Extract the (X, Y) coordinate from the center of the cell holding the provided text.  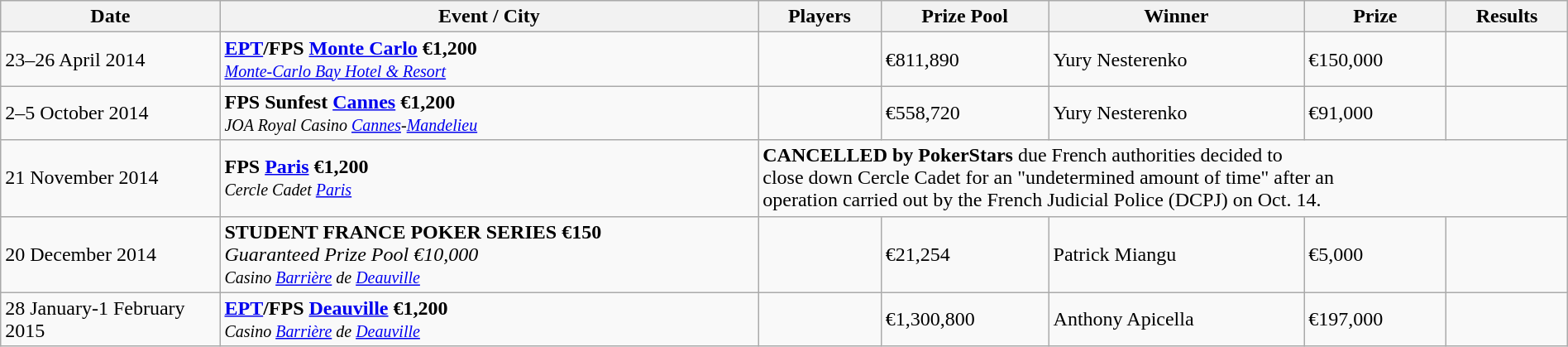
EPT/FPS Deauville €1,200Casino Barrière de Deauville (490, 320)
Date (111, 17)
21 November 2014 (111, 178)
€150,000 (1375, 60)
Prize (1375, 17)
FPS Paris €1,200Cercle Cadet Paris (490, 178)
Event / City (490, 17)
20 December 2014 (111, 254)
Patrick Miangu (1176, 254)
FPS Sunfest Cannes €1,200JOA Royal Casino Cannes-Mandelieu (490, 113)
Results (1507, 17)
€558,720 (964, 113)
STUDENT FRANCE POKER SERIES €150Guaranteed Prize Pool €10,000Casino Barrière de Deauville (490, 254)
€811,890 (964, 60)
Prize Pool (964, 17)
€21,254 (964, 254)
28 January-1 February 2015 (111, 320)
EPT/FPS Monte Carlo €1,200Monte-Carlo Bay Hotel & Resort (490, 60)
€1,300,800 (964, 320)
Winner (1176, 17)
Anthony Apicella (1176, 320)
23–26 April 2014 (111, 60)
Players (820, 17)
2–5 October 2014 (111, 113)
€197,000 (1375, 320)
€91,000 (1375, 113)
€5,000 (1375, 254)
